Return the [X, Y] coordinate for the center point of the cell that contains the specified text.  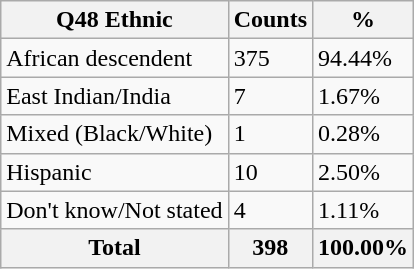
Mixed (Black/White) [114, 134]
1.67% [364, 96]
0.28% [364, 134]
East Indian/India [114, 96]
Counts [270, 20]
94.44% [364, 58]
100.00% [364, 248]
4 [270, 210]
7 [270, 96]
Hispanic [114, 172]
398 [270, 248]
% [364, 20]
375 [270, 58]
1.11% [364, 210]
10 [270, 172]
Total [114, 248]
1 [270, 134]
African descendent [114, 58]
Don't know/Not stated [114, 210]
2.50% [364, 172]
Q48 Ethnic [114, 20]
